Identify which cell holds the provided text, then report its (X, Y) central coordinate. 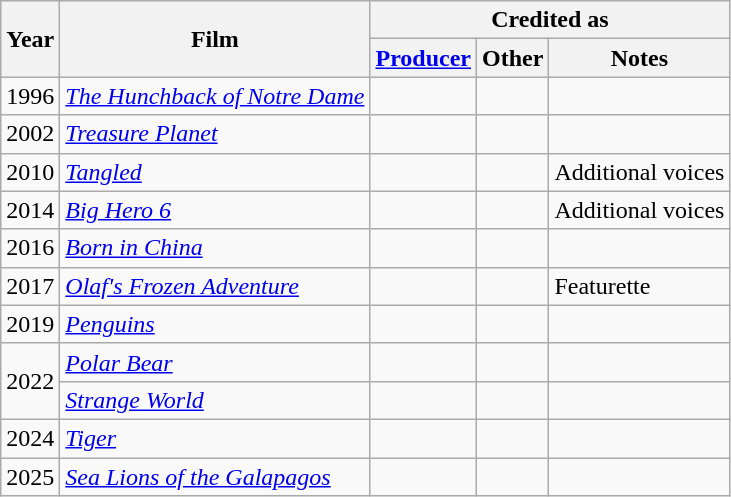
Olaf's Frozen Adventure (215, 286)
2025 (30, 477)
2014 (30, 210)
Producer (424, 58)
Credited as (550, 20)
2019 (30, 324)
2010 (30, 172)
Tiger (215, 438)
Big Hero 6 (215, 210)
Tangled (215, 172)
1996 (30, 96)
Sea Lions of the Galapagos (215, 477)
2016 (30, 248)
Treasure Planet (215, 134)
Other (513, 58)
Featurette (640, 286)
Born in China (215, 248)
Polar Bear (215, 362)
Notes (640, 58)
2017 (30, 286)
Strange World (215, 400)
2022 (30, 381)
Film (215, 39)
Year (30, 39)
Penguins (215, 324)
2002 (30, 134)
The Hunchback of Notre Dame (215, 96)
2024 (30, 438)
